From the cell containing the given text, extract its center point as [X, Y] coordinate. 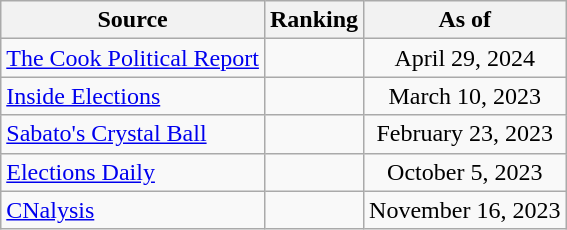
Inside Elections [133, 96]
Elections Daily [133, 172]
April 29, 2024 [465, 58]
Ranking [314, 20]
March 10, 2023 [465, 96]
Sabato's Crystal Ball [133, 134]
The Cook Political Report [133, 58]
Source [133, 20]
October 5, 2023 [465, 172]
CNalysis [133, 210]
November 16, 2023 [465, 210]
As of [465, 20]
February 23, 2023 [465, 134]
